Capture the cell that displays the provided text and extract its (X, Y) central coordinate. 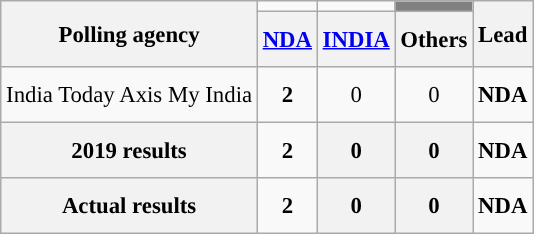
Lead (503, 34)
Polling agency (130, 34)
Actual results (130, 206)
Others (434, 40)
India Today Axis My India (130, 95)
2019 results (130, 151)
INDIA (356, 40)
